Return the (x, y) coordinate for the center point of the cell that contains the specified text.  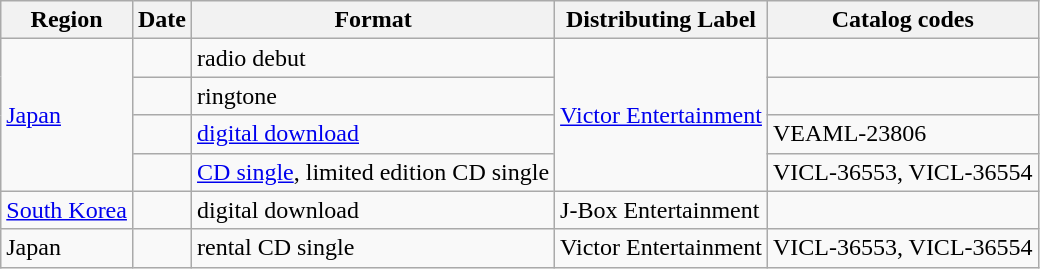
Format (374, 20)
radio debut (374, 58)
South Korea (67, 210)
CD single, limited edition CD single (374, 172)
Region (67, 20)
rental CD single (374, 248)
Catalog codes (902, 20)
J-Box Entertainment (662, 210)
Distributing Label (662, 20)
VEAML-23806 (902, 134)
ringtone (374, 96)
Date (162, 20)
